Return the [x, y] coordinate for the center point of the cell that contains the specified text.  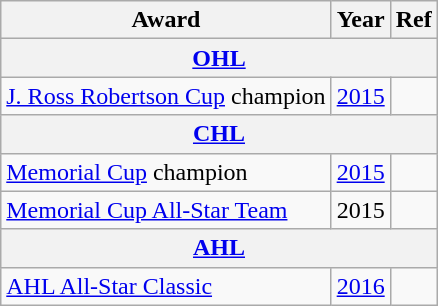
Memorial Cup champion [166, 172]
OHL [219, 58]
2016 [360, 286]
Memorial Cup All-Star Team [166, 210]
CHL [219, 134]
Award [166, 20]
AHL [219, 248]
AHL All-Star Classic [166, 286]
J. Ross Robertson Cup champion [166, 96]
Ref [414, 20]
Year [360, 20]
